Locate the cell with the specified text and output its [x, y] center coordinate. 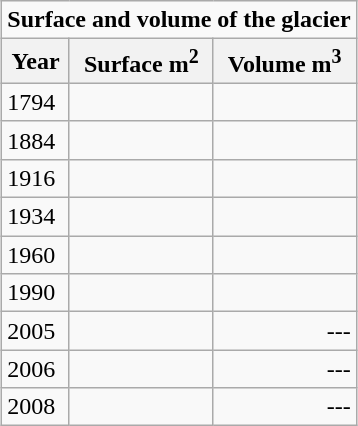
Year [36, 62]
2008 [36, 407]
Volume m3 [284, 62]
1916 [36, 178]
1794 [36, 102]
2006 [36, 369]
1960 [36, 255]
1884 [36, 140]
Surface m2 [141, 62]
1934 [36, 217]
1990 [36, 293]
Surface and volume of the glacier [179, 20]
2005 [36, 331]
